Output the (X, Y) coordinate of the center of the cell containing the given text.  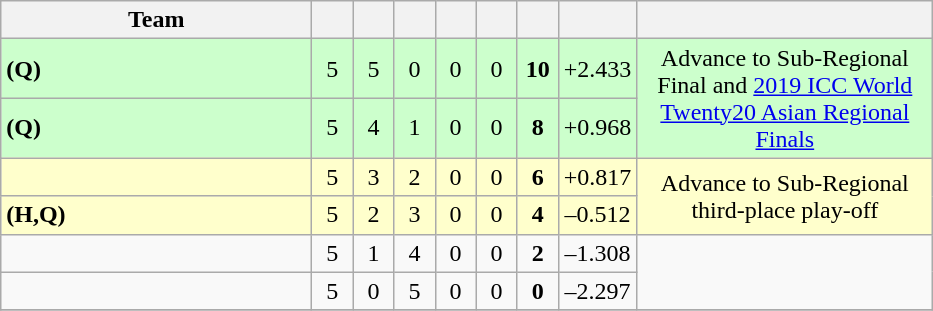
8 (538, 128)
–1.308 (598, 253)
–0.512 (598, 215)
Team (156, 20)
10 (538, 69)
+0.817 (598, 177)
6 (538, 177)
Advance to Sub-Regional Final and 2019 ICC World Twenty20 Asian Regional Finals (785, 98)
Advance to Sub-Regional third-place play-off (785, 196)
+0.968 (598, 128)
(H,Q) (156, 215)
+2.433 (598, 69)
–2.297 (598, 291)
